Provide the [X, Y] coordinate of the cell's center where the given text is located.  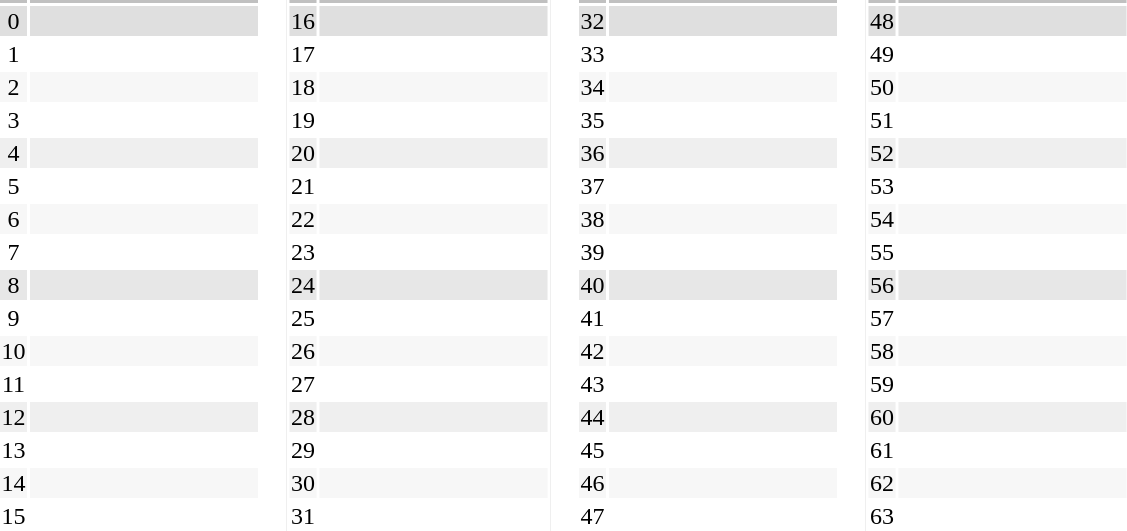
40 [592, 285]
50 [882, 87]
33 [592, 54]
39 [592, 252]
11 [14, 384]
53 [882, 186]
1 [14, 54]
23 [304, 252]
54 [882, 219]
58 [882, 351]
57 [882, 318]
26 [304, 351]
46 [592, 483]
22 [304, 219]
47 [592, 516]
38 [592, 219]
36 [592, 153]
6 [14, 219]
0 [14, 21]
63 [882, 516]
34 [592, 87]
17 [304, 54]
51 [882, 120]
21 [304, 186]
10 [14, 351]
61 [882, 450]
25 [304, 318]
31 [304, 516]
12 [14, 417]
49 [882, 54]
45 [592, 450]
27 [304, 384]
29 [304, 450]
59 [882, 384]
19 [304, 120]
5 [14, 186]
4 [14, 153]
8 [14, 285]
42 [592, 351]
3 [14, 120]
41 [592, 318]
32 [592, 21]
62 [882, 483]
43 [592, 384]
44 [592, 417]
60 [882, 417]
48 [882, 21]
55 [882, 252]
37 [592, 186]
13 [14, 450]
56 [882, 285]
18 [304, 87]
52 [882, 153]
7 [14, 252]
30 [304, 483]
2 [14, 87]
15 [14, 516]
35 [592, 120]
20 [304, 153]
28 [304, 417]
24 [304, 285]
16 [304, 21]
9 [14, 318]
14 [14, 483]
